Return (X, Y) of the center of cell containing provided text 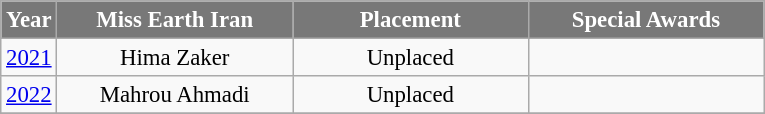
2021 (29, 58)
2022 (29, 95)
Year (29, 20)
Mahrou Ahmadi (175, 95)
Placement (410, 20)
Special Awards (646, 20)
Miss Earth Iran (175, 20)
Hima Zaker (175, 58)
